Pinpoint the cell where the given text exists, returning its (X, Y) midpoint coordinate. 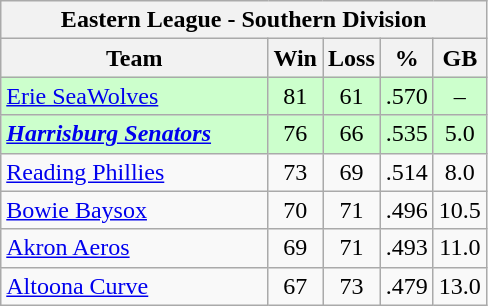
Loss (351, 58)
Bowie Baysox (134, 210)
.570 (406, 96)
61 (351, 96)
Reading Phillies (134, 172)
66 (351, 134)
76 (296, 134)
67 (296, 286)
Altoona Curve (134, 286)
.535 (406, 134)
– (460, 96)
.496 (406, 210)
8.0 (460, 172)
81 (296, 96)
11.0 (460, 248)
Team (134, 58)
% (406, 58)
10.5 (460, 210)
5.0 (460, 134)
Eastern League - Southern Division (244, 20)
.493 (406, 248)
70 (296, 210)
Win (296, 58)
13.0 (460, 286)
.479 (406, 286)
Akron Aeros (134, 248)
GB (460, 58)
Erie SeaWolves (134, 96)
.514 (406, 172)
Harrisburg Senators (134, 134)
